Scan for the cell matching the given text and deliver its (x, y) coordinate at center. 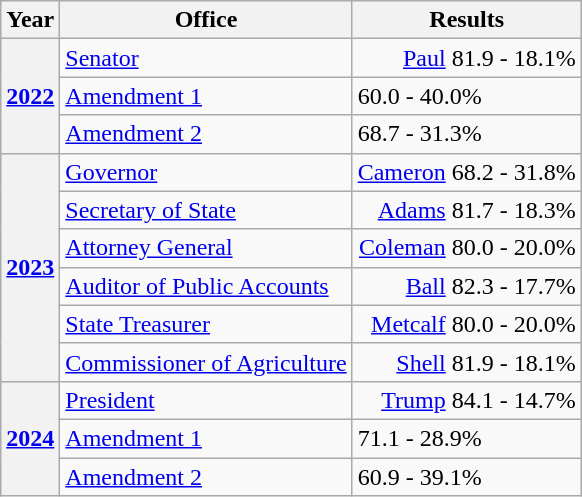
Cameron 68.2 - 31.8% (466, 172)
Year (30, 20)
Paul 81.9 - 18.1% (466, 58)
Shell 81.9 - 18.1% (466, 362)
Coleman 80.0 - 20.0% (466, 248)
Results (466, 20)
60.0 - 40.0% (466, 96)
Secretary of State (206, 210)
Adams 81.7 - 18.3% (466, 210)
State Treasurer (206, 324)
Trump 84.1 - 14.7% (466, 400)
60.9 - 39.1% (466, 477)
Metcalf 80.0 - 20.0% (466, 324)
71.1 - 28.9% (466, 438)
Attorney General (206, 248)
President (206, 400)
2022 (30, 96)
Senator (206, 58)
Commissioner of Agriculture (206, 362)
2024 (30, 438)
Ball 82.3 - 17.7% (466, 286)
Auditor of Public Accounts (206, 286)
68.7 - 31.3% (466, 134)
Office (206, 20)
2023 (30, 267)
Governor (206, 172)
